Locate the cell with the specified text and output its [X, Y] center coordinate. 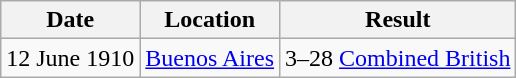
Buenos Aires [210, 58]
Result [398, 20]
3–28 Combined British [398, 58]
Location [210, 20]
Date [70, 20]
12 June 1910 [70, 58]
